Capture the cell that displays the provided text and extract its [X, Y] central coordinate. 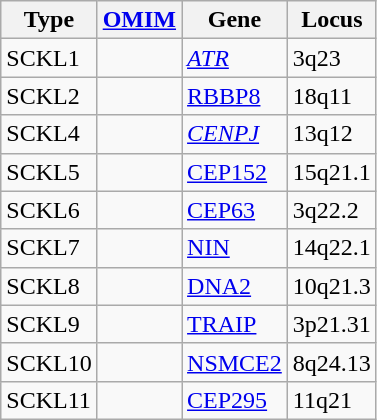
SCKL10 [49, 362]
Type [49, 20]
CEP63 [235, 210]
SCKL1 [49, 58]
SCKL9 [49, 324]
10q21.3 [332, 286]
3q23 [332, 58]
SCKL6 [49, 210]
RBBP8 [235, 96]
11q21 [332, 400]
CEP295 [235, 400]
Locus [332, 20]
8q24.13 [332, 362]
OMIM [139, 20]
SCKL2 [49, 96]
SCKL11 [49, 400]
15q21.1 [332, 172]
14q22.1 [332, 248]
ATR [235, 58]
TRAIP [235, 324]
SCKL7 [49, 248]
SCKL4 [49, 134]
DNA2 [235, 286]
13q12 [332, 134]
NSMCE2 [235, 362]
NIN [235, 248]
CEP152 [235, 172]
CENPJ [235, 134]
3p21.31 [332, 324]
18q11 [332, 96]
Gene [235, 20]
3q22.2 [332, 210]
SCKL5 [49, 172]
SCKL8 [49, 286]
